Detect which cell encompasses the target text, then output its (x, y) center coordinate. 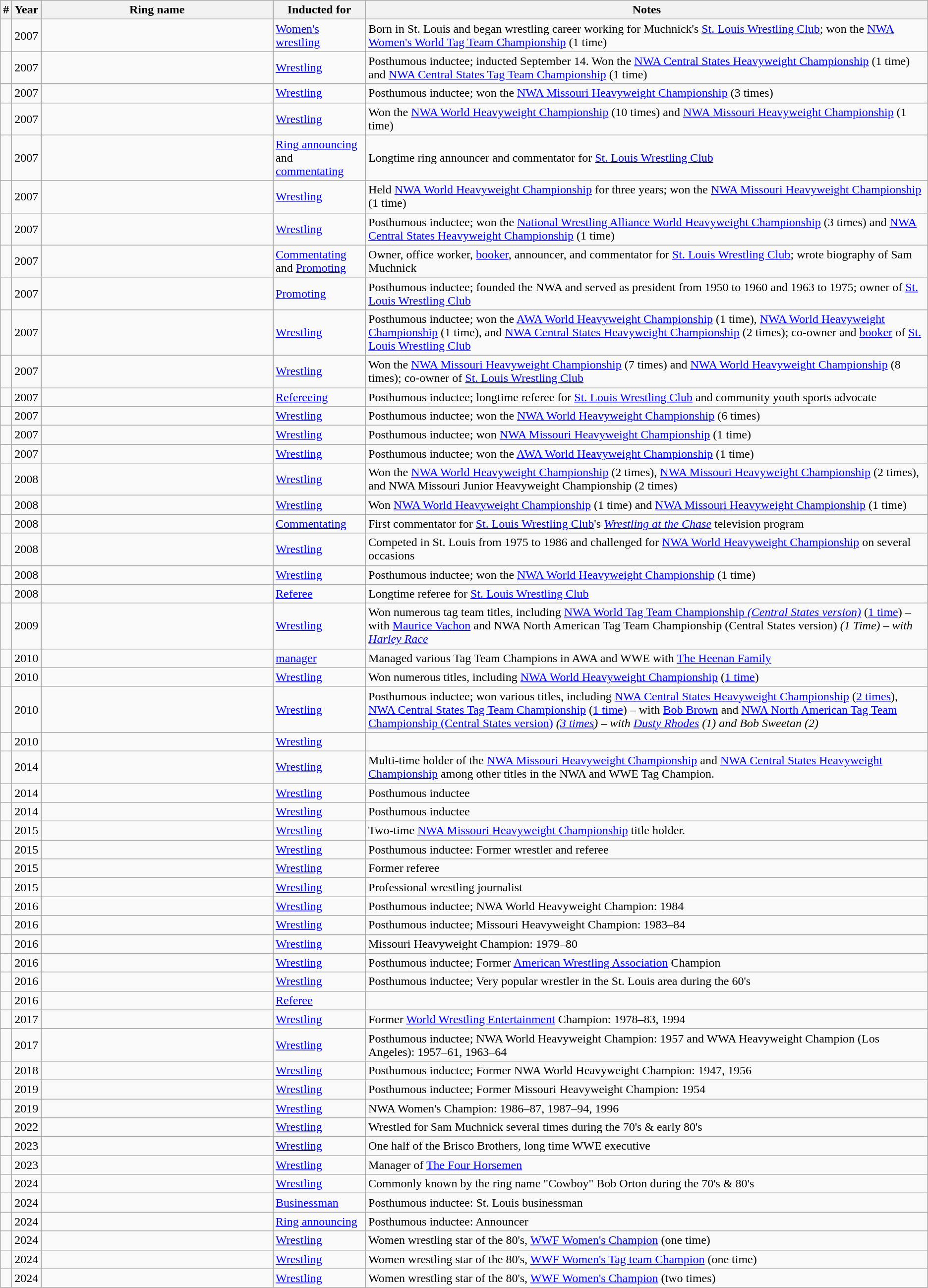
Year (27, 10)
Notes (647, 10)
Commonly known by the ring name "Cowboy" Bob Orton during the 70's & 80's (647, 1184)
Women wrestling star of the 80's, WWF Women's Tag team Champion (one time) (647, 1259)
Commentating (319, 524)
Commentating and Promoting (319, 261)
2009 (27, 626)
Won the NWA World Heavyweight Championship (10 times) and NWA Missouri Heavyweight Championship (1 time) (647, 119)
Posthumous inductee: St. Louis businessman (647, 1203)
Ring name (157, 10)
Posthumous inductee; Missouri Heavyweight Champion: 1983–84 (647, 925)
Longtime referee for St. Louis Wrestling Club (647, 594)
Posthumous inductee; longtime referee for St. Louis Wrestling Club and community youth sports advocate (647, 397)
NWA Women's Champion: 1986–87, 1987–94, 1996 (647, 1108)
Won the NWA Missouri Heavyweight Championship (7 times) and NWA World Heavyweight Championship (8 times); co-owner of St. Louis Wrestling Club (647, 371)
First commentator for St. Louis Wrestling Club's Wrestling at the Chase television program (647, 524)
Won numerous titles, including NWA World Heavyweight Championship (1 time) (647, 677)
Posthumous inductee: Announcer (647, 1222)
Posthumous inductee; NWA World Heavyweight Champion: 1957 and WWA Heavyweight Champion (Los Angeles): 1957–61, 1963–64 (647, 1044)
Businessman (319, 1203)
Manager of The Four Horsemen (647, 1165)
Women wrestling star of the 80's, WWF Women's Champion (two times) (647, 1278)
Professional wrestling journalist (647, 887)
Posthumous inductee; NWA World Heavyweight Champion: 1984 (647, 906)
One half of the Brisco Brothers, long time WWE executive (647, 1146)
Posthumous inductee; founded the NWA and served as president from 1950 to 1960 and 1963 to 1975; owner of St. Louis Wrestling Club (647, 294)
Posthumous inductee; won NWA Missouri Heavyweight Championship (1 time) (647, 435)
Posthumous inductee; Very popular wrestler in the St. Louis area during the 60's (647, 981)
Ring announcing and commentating (319, 158)
Women's wrestling (319, 36)
Posthumous inductee; Former American Wrestling Association Champion (647, 963)
# (6, 10)
Former referee (647, 868)
2018 (27, 1070)
Held NWA World Heavyweight Championship for three years; won the NWA Missouri Heavyweight Championship (1 time) (647, 196)
Won NWA World Heavyweight Championship (1 time) and NWA Missouri Heavyweight Championship (1 time) (647, 505)
Owner, office worker, booker, announcer, and commentator for St. Louis Wrestling Club; wrote biography of Sam Muchnick (647, 261)
Ring announcing (319, 1222)
Refereeing (319, 397)
Two-time NWA Missouri Heavyweight Championship title holder. (647, 831)
Managed various Tag Team Champions in AWA and WWE with The Heenan Family (647, 658)
Posthumous inductee; won the AWA World Heavyweight Championship (1 time) (647, 454)
Women wrestling star of the 80's, WWF Women's Champion (one time) (647, 1240)
Posthumous inductee; won the NWA World Heavyweight Championship (6 times) (647, 416)
Posthumous inductee: Former wrestler and referee (647, 850)
Inducted for (319, 10)
Posthumous inductee; Former NWA World Heavyweight Champion: 1947, 1956 (647, 1070)
Posthumous inductee; won the NWA World Heavyweight Championship (1 time) (647, 575)
Wrestled for Sam Muchnick several times during the 70's & early 80's (647, 1127)
Posthumous inductee; Former Missouri Heavyweight Champion: 1954 (647, 1089)
Longtime ring announcer and commentator for St. Louis Wrestling Club (647, 158)
Competed in St. Louis from 1975 to 1986 and challenged for NWA World Heavyweight Championship on several occasions (647, 550)
manager (319, 658)
Former World Wrestling Entertainment Champion: 1978–83, 1994 (647, 1019)
Promoting (319, 294)
Missouri Heavyweight Champion: 1979–80 (647, 944)
2022 (27, 1127)
Posthumous inductee; won the NWA Missouri Heavyweight Championship (3 times) (647, 93)
